Provide the [x, y] coordinate of the cell's center where the given text is located.  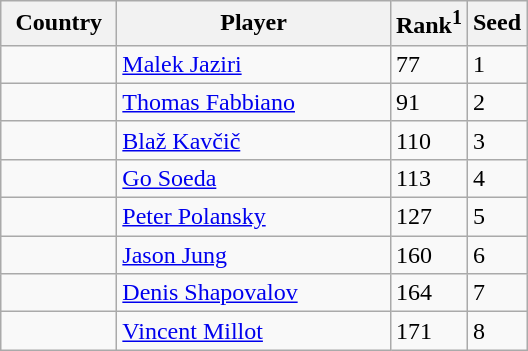
Blaž Kavčič [254, 140]
Peter Polansky [254, 217]
Rank1 [428, 24]
Seed [496, 24]
110 [428, 140]
127 [428, 217]
113 [428, 178]
164 [428, 293]
3 [496, 140]
7 [496, 293]
Jason Jung [254, 255]
160 [428, 255]
Denis Shapovalov [254, 293]
Vincent Millot [254, 331]
Country [59, 24]
Go Soeda [254, 178]
8 [496, 331]
77 [428, 64]
6 [496, 255]
5 [496, 217]
4 [496, 178]
91 [428, 102]
Thomas Fabbiano [254, 102]
2 [496, 102]
Malek Jaziri [254, 64]
Player [254, 24]
1 [496, 64]
171 [428, 331]
